Pinpoint the cell where the given text exists, returning its (X, Y) midpoint coordinate. 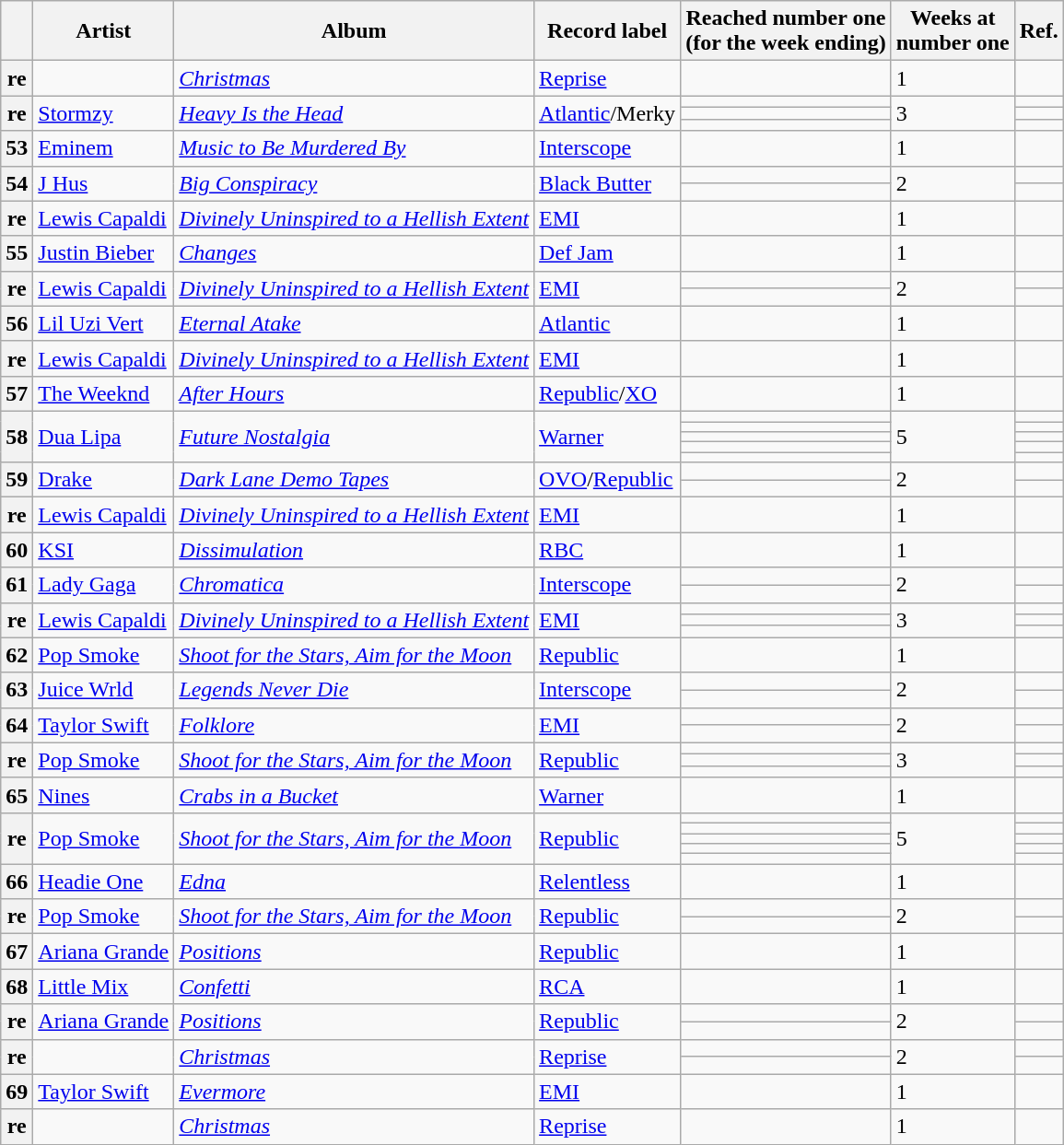
Confetti (354, 987)
Atlantic/Merky (608, 113)
Black Butter (608, 183)
60 (17, 550)
After Hours (354, 393)
67 (17, 952)
RCA (608, 987)
Ref. (1039, 31)
Lil Uzi Vert (103, 323)
Headie One (103, 882)
Relentless (608, 882)
Heavy Is the Head (354, 113)
Chromatica (354, 585)
66 (17, 882)
Edna (354, 882)
Dua Lipa (103, 437)
Eternal Atake (354, 323)
68 (17, 987)
Record label (608, 31)
Evermore (354, 1092)
Atlantic (608, 323)
J Hus (103, 183)
Weeks atnumber one (953, 31)
Dark Lane Demo Tapes (354, 480)
Artist (103, 31)
RBC (608, 550)
57 (17, 393)
Def Jam (608, 253)
Future Nostalgia (354, 437)
Big Conspiracy (354, 183)
OVO/Republic (608, 480)
Folklore (354, 725)
Dissimulation (354, 550)
KSI (103, 550)
Drake (103, 480)
61 (17, 585)
Juice Wrld (103, 690)
Changes (354, 253)
Lady Gaga (103, 585)
64 (17, 725)
56 (17, 323)
Justin Bieber (103, 253)
62 (17, 655)
58 (17, 437)
54 (17, 183)
Stormzy (103, 113)
Crabs in a Bucket (354, 795)
65 (17, 795)
Music to Be Murdered By (354, 148)
53 (17, 148)
Legends Never Die (354, 690)
Nines (103, 795)
The Weeknd (103, 393)
Album (354, 31)
59 (17, 480)
55 (17, 253)
Reached number one(for the week ending) (787, 31)
69 (17, 1092)
Eminem (103, 148)
Republic/XO (608, 393)
Little Mix (103, 987)
63 (17, 690)
